Provide the (X, Y) coordinate of the cell's center where the given text is located.  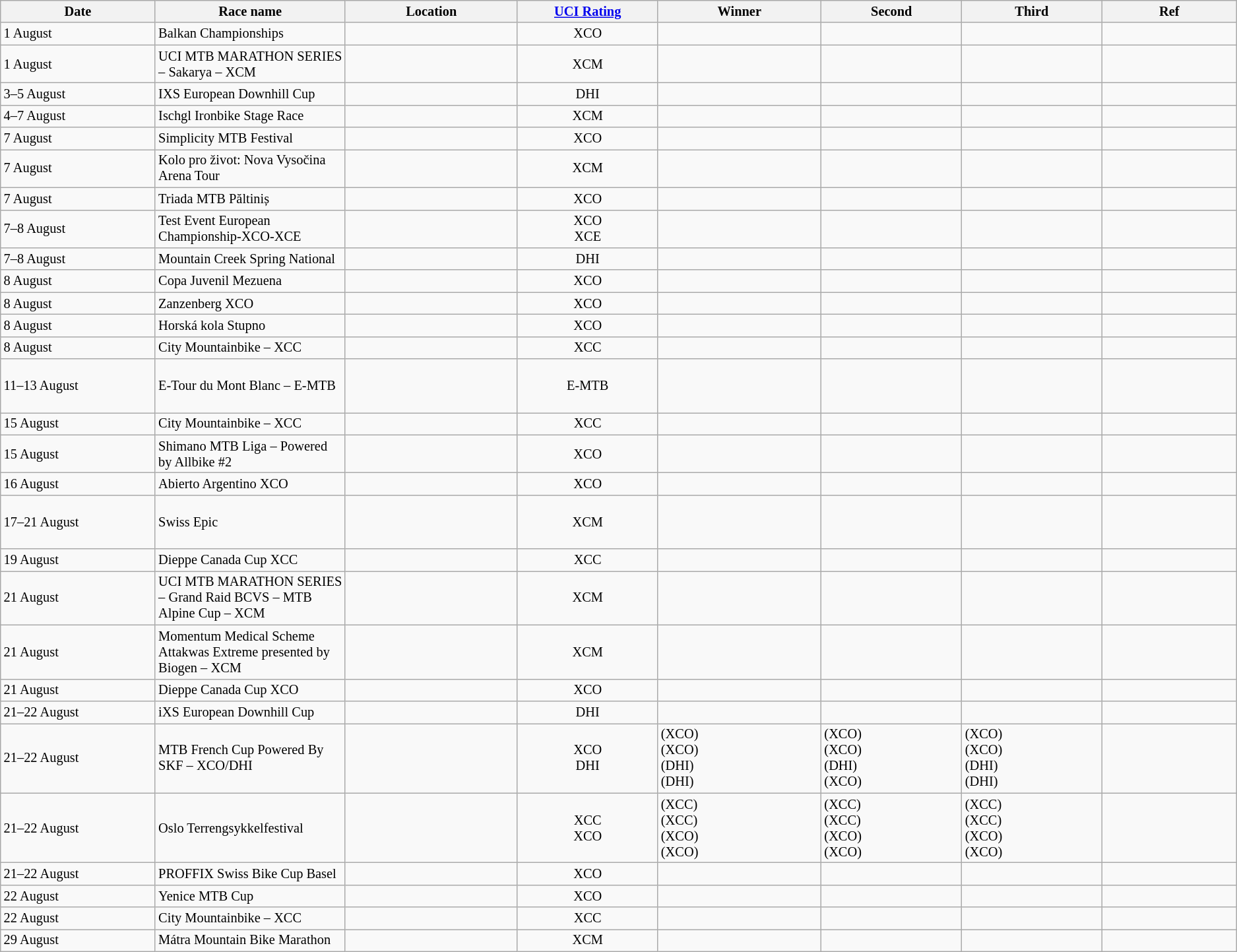
16 August (78, 484)
UCI MTB MARATHON SERIES – Grand Raid BCVS – MTB Alpine Cup – XCM (250, 598)
Triada MTB Păltiniș (250, 199)
Balkan Championships (250, 34)
IXS European Downhill Cup (250, 94)
19 August (78, 560)
(XCO) (XCO) (DHI) (XCO) (892, 758)
Shimano MTB Liga – Powered by Allbike #2 (250, 454)
MTB French Cup Powered By SKF – XCO/DHI (250, 758)
29 August (78, 940)
Kolo pro život: Nova Vysočina Arena Tour (250, 168)
Horská kola Stupno (250, 325)
Yenice MTB Cup (250, 896)
Copa Juvenil Mezuena (250, 281)
iXS European Downhill Cup (250, 712)
Ischgl Ironbike Stage Race (250, 116)
Date (78, 11)
XCCXCO (587, 828)
17–21 August (78, 522)
Oslo Terrengsykkelfestival (250, 828)
Dieppe Canada Cup XCC (250, 560)
Abierto Argentino XCO (250, 484)
4–7 August (78, 116)
PROFFIX Swiss Bike Cup Basel (250, 873)
Ref (1169, 11)
Mountain Creek Spring National (250, 259)
Third (1032, 11)
Location (431, 11)
UCI Rating (587, 11)
Race name (250, 11)
Dieppe Canada Cup XCO (250, 690)
E-MTB (587, 386)
E-Tour du Mont Blanc – E-MTB (250, 386)
3–5 August (78, 94)
Zanzenberg XCO (250, 303)
Swiss Epic (250, 522)
11–13 August (78, 386)
XCOXCE (587, 229)
Second (892, 11)
XCODHI (587, 758)
Mátra Mountain Bike Marathon (250, 940)
Winner (740, 11)
Momentum Medical Scheme Attakwas Extreme presented by Biogen – XCM (250, 652)
UCI MTB MARATHON SERIES – Sakarya – XCM (250, 64)
Simplicity MTB Festival (250, 139)
Test Event European Championship-XCO-XCE (250, 229)
